Determine the (x, y) coordinate at the center of the cell enclosing the given text.  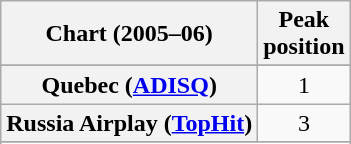
Quebec (ADISQ) (130, 85)
Chart (2005–06) (130, 34)
1 (304, 85)
Russia Airplay (TopHit) (130, 123)
3 (304, 123)
Peakposition (304, 34)
